Locate the cell with the specified text and output its [x, y] center coordinate. 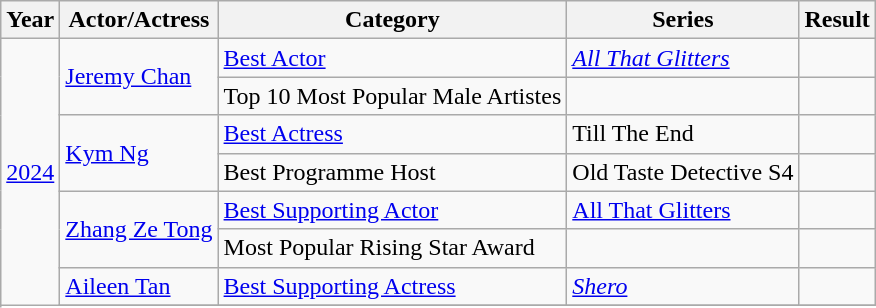
Best Actor [392, 58]
Old Taste Detective S4 [683, 172]
Best Actress [392, 134]
Actor/Actress [139, 20]
Kym Ng [139, 153]
Zhang Ze Tong [139, 229]
Most Popular Rising Star Award [392, 248]
Jeremy Chan [139, 77]
Top 10 Most Popular Male Artistes [392, 96]
Series [683, 20]
Best Supporting Actress [392, 286]
Till The End [683, 134]
2024 [30, 172]
Best Programme Host [392, 172]
Year [30, 20]
Result [837, 20]
Best Supporting Actor [392, 210]
Shero [683, 286]
Category [392, 20]
Aileen Tan [139, 286]
